Scan for the cell matching the given text and deliver its [X, Y] coordinate at center. 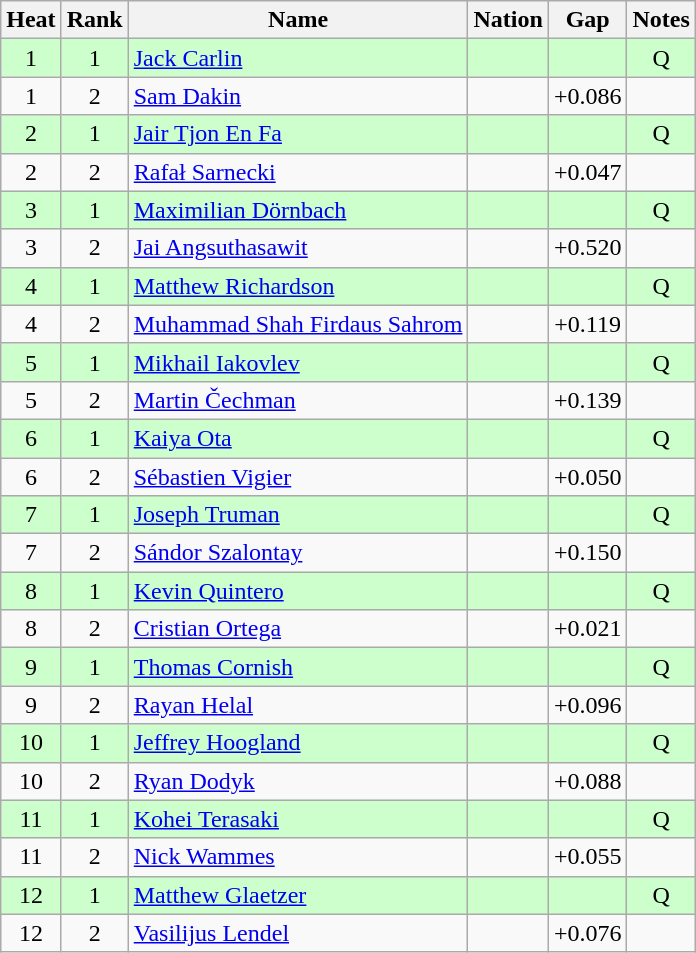
Jeffrey Hoogland [298, 743]
Gap [588, 20]
+0.088 [588, 781]
Sébastien Vigier [298, 477]
Nation [508, 20]
+0.055 [588, 857]
Kaiya Ota [298, 438]
+0.076 [588, 933]
Notes [661, 20]
+0.021 [588, 629]
Sam Dakin [298, 96]
+0.086 [588, 96]
+0.150 [588, 553]
Jair Tjon En Fa [298, 134]
Jack Carlin [298, 58]
Name [298, 20]
Rank [94, 20]
Heat [31, 20]
+0.096 [588, 705]
Thomas Cornish [298, 667]
Rayan Helal [298, 705]
+0.520 [588, 248]
Sándor Szalontay [298, 553]
+0.139 [588, 400]
+0.119 [588, 324]
Martin Čechman [298, 400]
+0.047 [588, 172]
Vasilijus Lendel [298, 933]
+0.050 [588, 477]
Kevin Quintero [298, 591]
Kohei Terasaki [298, 819]
Cristian Ortega [298, 629]
Ryan Dodyk [298, 781]
Maximilian Dörnbach [298, 210]
Matthew Glaetzer [298, 895]
Jai Angsuthasawit [298, 248]
Rafał Sarnecki [298, 172]
Mikhail Iakovlev [298, 362]
Muhammad Shah Firdaus Sahrom [298, 324]
Joseph Truman [298, 515]
Nick Wammes [298, 857]
Matthew Richardson [298, 286]
